Find where the given text appears and provide that cell's center as (x, y) coordinate. 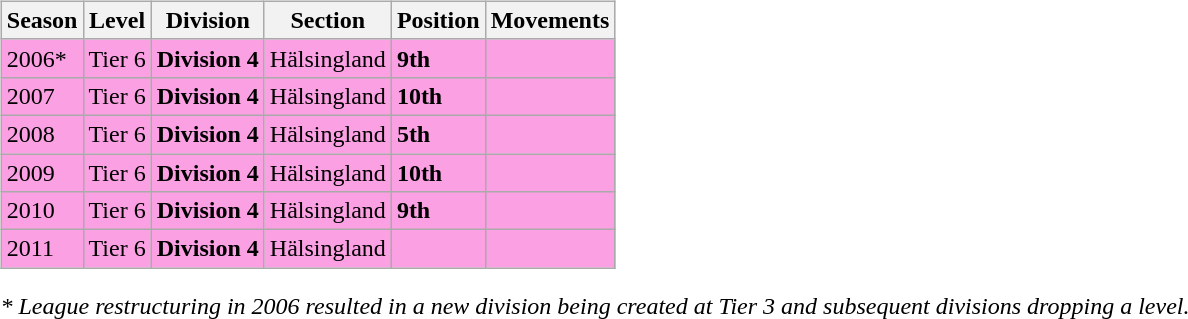
Movements (550, 20)
Section (328, 20)
Season (42, 20)
Position (438, 20)
2010 (42, 211)
2008 (42, 134)
2007 (42, 96)
2011 (42, 249)
5th (438, 134)
2006* (42, 58)
2009 (42, 173)
Level (117, 20)
Division (208, 20)
